Capture the cell that displays the provided text and extract its [x, y] central coordinate. 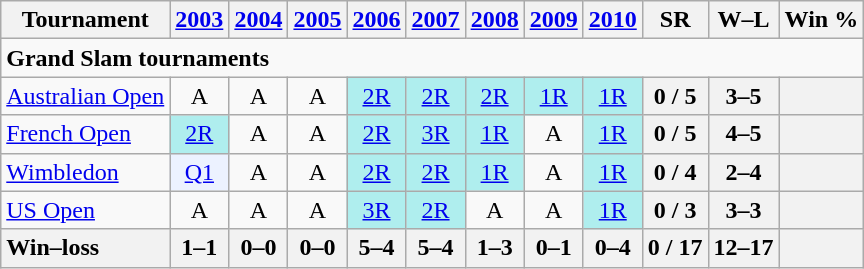
3–3 [744, 210]
2003 [200, 20]
0–4 [612, 248]
2009 [554, 20]
0 / 3 [675, 210]
French Open [86, 134]
US Open [86, 210]
Grand Slam tournaments [432, 58]
1–1 [200, 248]
2005 [318, 20]
2006 [376, 20]
W–L [744, 20]
SR [675, 20]
3–5 [744, 96]
1–3 [494, 248]
12–17 [744, 248]
0 / 17 [675, 248]
2007 [436, 20]
Q1 [200, 172]
Australian Open [86, 96]
Win % [822, 20]
0 / 4 [675, 172]
2004 [258, 20]
Win–loss [86, 248]
2010 [612, 20]
2–4 [744, 172]
Wimbledon [86, 172]
Tournament [86, 20]
4–5 [744, 134]
2008 [494, 20]
0–1 [554, 248]
